For the text-containing cell, return its midpoint in [x, y] coordinate format. 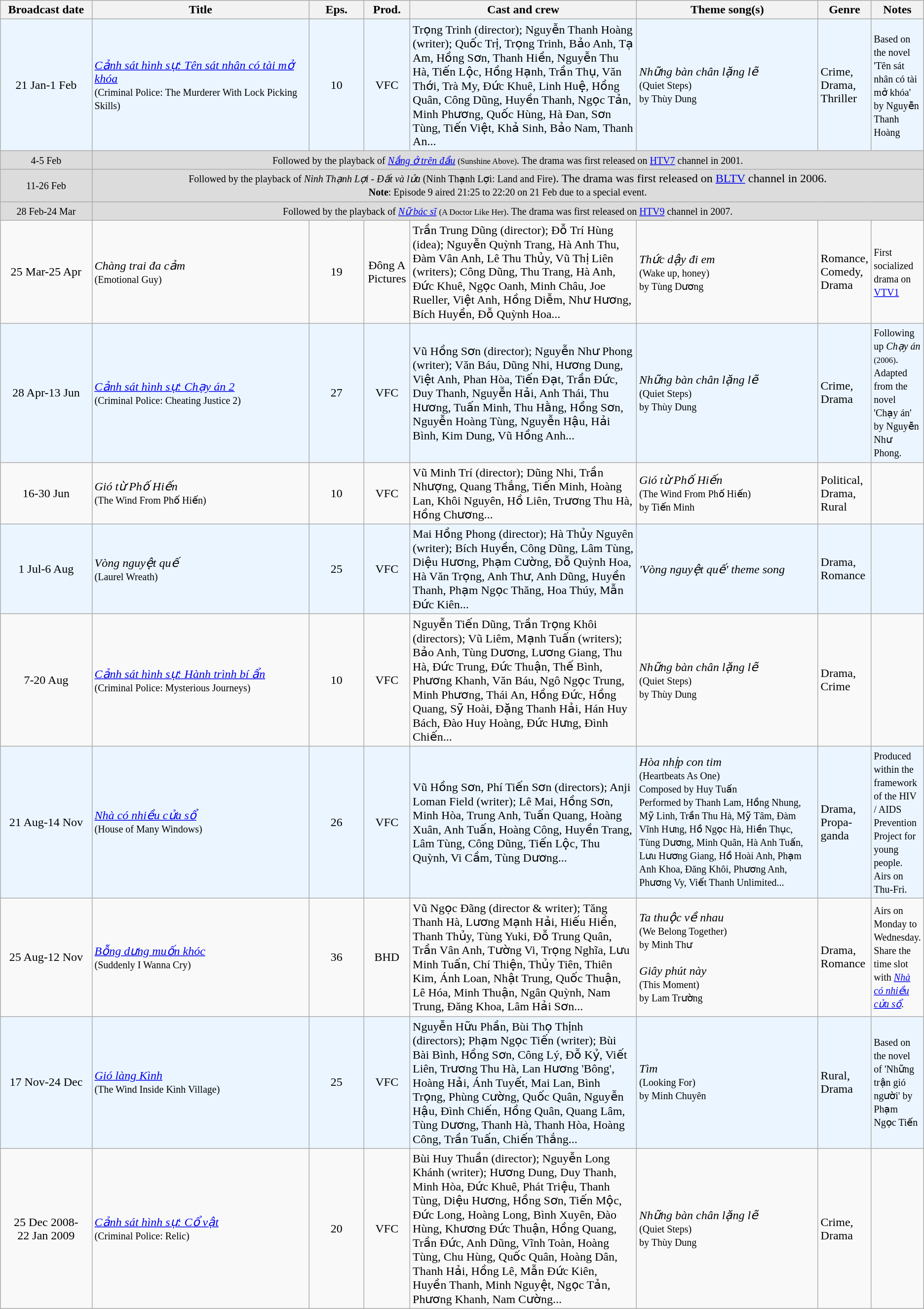
Gió từ Phố Hiến (The Wind From Phố Hiến)by Tiến Minh [728, 493]
Đông A Pictures [387, 272]
Cảnh sát hình sự: Cổ vật (Criminal Police: Relic) [200, 1229]
Prod. [387, 10]
Followed by the playback of Nắng ở trên đầu (Sunshine Above). The drama was first released on HTV7 channel in 2001. [507, 160]
25 Mar-25 Apr [46, 272]
Followed by the playback of Nữ bác sĩ (A Doctor Like Her). The drama was first released on HTV9 channel in 2007. [507, 211]
Bỗng dưng muốn khóc (Suddenly I Wanna Cry) [200, 957]
Thức dậy đi em (Wake up, honey)by Tùng Dương [728, 272]
27 [337, 393]
Title [200, 10]
26 [337, 822]
21 Jan-1 Feb [46, 85]
Rural, Drama [845, 1082]
First socialized drama on VTV1 [897, 272]
Produced within the framework of the HIV / AIDS Prevention Project for young people.Airs on Thu-Fri. [897, 822]
Cảnh sát hình sự: Tên sát nhân có tài mở khóa (Criminal Police: The Murderer With Lock Picking Skills) [200, 85]
21 Aug-14 Nov [46, 822]
Vòng nguyệt quế (Laurel Wreath) [200, 569]
Drama, Propa-ganda [845, 822]
Crime, Drama, Thriller [845, 85]
1 Jul-6 Aug [46, 569]
20 [337, 1229]
Eps. [337, 10]
4-5 Feb [46, 160]
36 [337, 957]
Vũ Minh Trí (director); Dũng Nhi, Trần Nhượng, Quang Thắng, Tiến Minh, Hoàng Lan, Khôi Nguyên, Hồ Liên, Trương Thu Hà, Hồng Chương... [523, 493]
11-26 Feb [46, 186]
Cast and crew [523, 10]
Ta thuộc về nhau (We Belong Together)by Minh ThưGiây phút này (This Moment)by Lam Trường [728, 957]
7-20 Aug [46, 680]
28 Apr-13 Jun [46, 393]
Broadcast date [46, 10]
Nhà có nhiều cửa sổ (House of Many Windows) [200, 822]
Chàng trai đa cảm (Emotional Guy) [200, 272]
BHD [387, 957]
Theme song(s) [728, 10]
Drama, Crime [845, 680]
Genre [845, 10]
'Vòng nguyệt quế' theme song [728, 569]
Romance, Comedy, Drama [845, 272]
Based on the novel 'Tên sát nhân có tài mở khóa' by Nguyễn Thanh Hoàng [897, 85]
Following up Chạy án (2006).Adapted from the novel 'Chạy án' by Nguyễn Như Phong. [897, 393]
28 Feb-24 Mar [46, 211]
Gió từ Phố Hiến (The Wind From Phố Hiến) [200, 493]
Notes [897, 10]
16-30 Jun [46, 493]
Based on the novel of 'Những trận gió người' by Phạm Ngọc Tiến [897, 1082]
Political, Drama, Rural [845, 493]
25 Aug-12 Nov [46, 957]
Cảnh sát hình sự: Hành trình bí ẩn (Criminal Police: Mysterious Journeys) [200, 680]
17 Nov-24 Dec [46, 1082]
19 [337, 272]
Airs on Monday to Wednesday.Share the time slot with Nhà có nhiều cửa sổ. [897, 957]
25 Dec 2008-22 Jan 2009 [46, 1229]
Tìm (Looking For)by Minh Chuyên [728, 1082]
Cảnh sát hình sự: Chạy án 2 (Criminal Police: Cheating Justice 2) [200, 393]
Gió làng Kình (The Wind Inside Kình Village) [200, 1082]
